Return (x, y) of the center of cell containing provided text 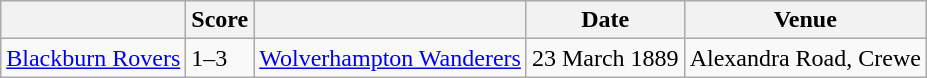
23 March 1889 (605, 58)
Blackburn Rovers (94, 58)
1–3 (220, 58)
Score (220, 20)
Venue (805, 20)
Alexandra Road, Crewe (805, 58)
Wolverhampton Wanderers (390, 58)
Date (605, 20)
